Detect which cell encompasses the target text, then output its [x, y] center coordinate. 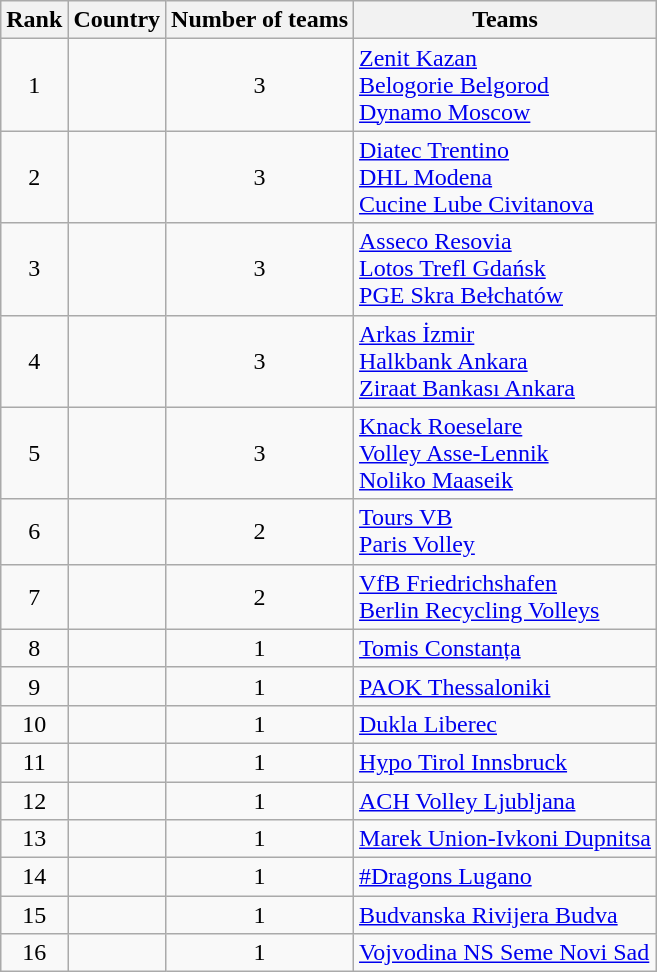
7 [34, 596]
Marek Union-Ivkoni Dupnitsa [506, 839]
#Dragons Lugano [506, 877]
8 [34, 648]
Dukla Liberec [506, 724]
14 [34, 877]
13 [34, 839]
ACH Volley Ljubljana [506, 801]
Teams [506, 20]
15 [34, 915]
Tomis Constanța [506, 648]
6 [34, 532]
5 [34, 453]
Country [117, 20]
Vojvodina NS Seme Novi Sad [506, 953]
PAOK Thessaloniki [506, 686]
Hypo Tirol Innsbruck [506, 762]
VfB Friedrichshafen Berlin Recycling Volleys [506, 596]
16 [34, 953]
Asseco Resovia Lotos Trefl Gdańsk PGE Skra Bełchatów [506, 269]
11 [34, 762]
Rank [34, 20]
4 [34, 361]
Tours VB Paris Volley [506, 532]
Number of teams [260, 20]
Zenit Kazan Belogorie Belgorod Dynamo Moscow [506, 85]
Arkas İzmir Halkbank Ankara Ziraat Bankası Ankara [506, 361]
Budvanska Rivijera Budva [506, 915]
10 [34, 724]
12 [34, 801]
9 [34, 686]
Knack Roeselare Volley Asse-Lennik Noliko Maaseik [506, 453]
Diatec Trentino DHL Modena Cucine Lube Civitanova [506, 177]
